Identify which cell holds the provided text, then report its [X, Y] central coordinate. 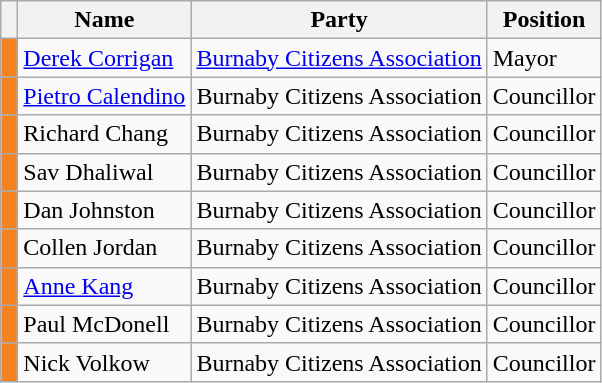
Derek Corrigan [104, 58]
Anne Kang [104, 286]
Party [339, 20]
Sav Dhaliwal [104, 172]
Richard Chang [104, 134]
Nick Volkow [104, 362]
Name [104, 20]
Collen Jordan [104, 248]
Mayor [544, 58]
Paul McDonell [104, 324]
Dan Johnston [104, 210]
Pietro Calendino [104, 96]
Position [544, 20]
